Return the (X, Y) coordinate for the center point of the cell that contains the specified text.  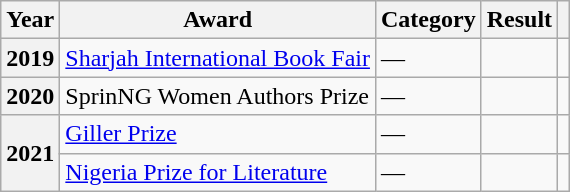
Result (519, 20)
Sharjah International Book Fair (218, 58)
Year (30, 20)
Giller Prize (218, 134)
SprinNG Women Authors Prize (218, 96)
Award (218, 20)
2019 (30, 58)
2020 (30, 96)
2021 (30, 153)
Nigeria Prize for Literature (218, 172)
Category (428, 20)
